Extract the [x, y] coordinate from the center of the cell holding the provided text.  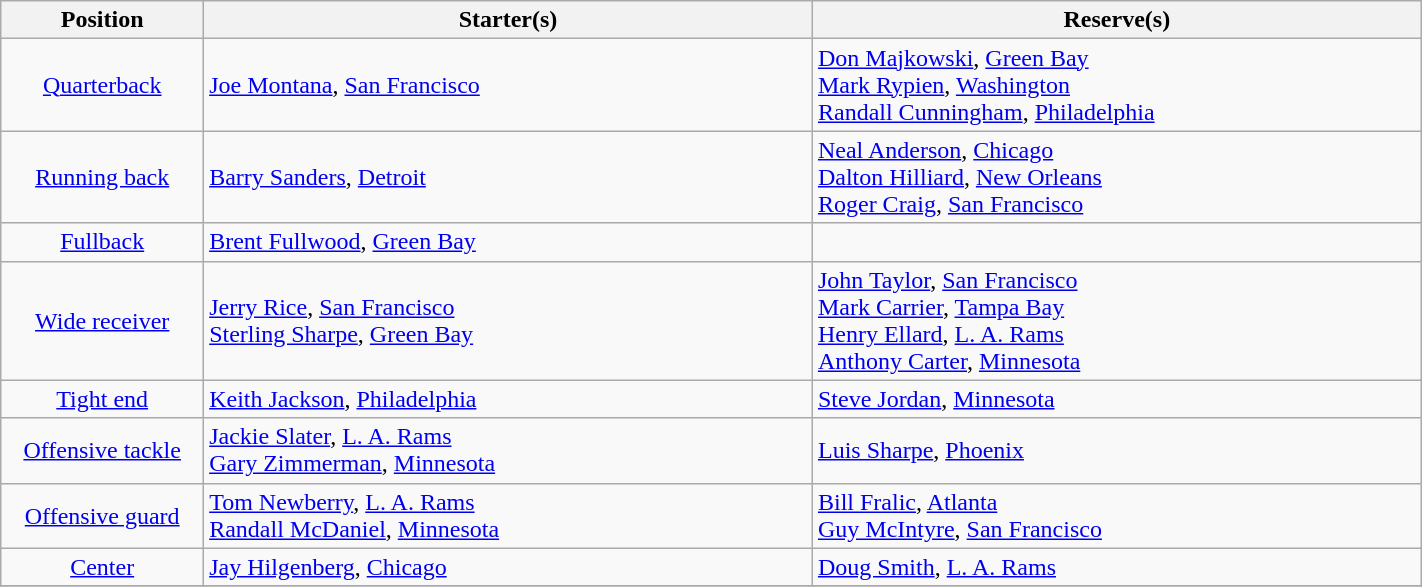
Don Majkowski, Green Bay Mark Rypien, Washington Randall Cunningham, Philadelphia [1116, 85]
Tight end [102, 399]
Luis Sharpe, Phoenix [1116, 450]
Reserve(s) [1116, 20]
Offensive guard [102, 516]
Jay Hilgenberg, Chicago [508, 567]
Running back [102, 177]
Center [102, 567]
Barry Sanders, Detroit [508, 177]
Starter(s) [508, 20]
John Taylor, San Francisco Mark Carrier, Tampa Bay Henry Ellard, L. A. Rams Anthony Carter, Minnesota [1116, 320]
Quarterback [102, 85]
Jerry Rice, San Francisco Sterling Sharpe, Green Bay [508, 320]
Tom Newberry, L. A. Rams Randall McDaniel, Minnesota [508, 516]
Joe Montana, San Francisco [508, 85]
Brent Fullwood, Green Bay [508, 242]
Offensive tackle [102, 450]
Position [102, 20]
Neal Anderson, Chicago Dalton Hilliard, New Orleans Roger Craig, San Francisco [1116, 177]
Fullback [102, 242]
Doug Smith, L. A. Rams [1116, 567]
Wide receiver [102, 320]
Bill Fralic, Atlanta Guy McIntyre, San Francisco [1116, 516]
Steve Jordan, Minnesota [1116, 399]
Jackie Slater, L. A. Rams Gary Zimmerman, Minnesota [508, 450]
Keith Jackson, Philadelphia [508, 399]
